Extract the (X, Y) coordinate from the center of the cell holding the provided text.  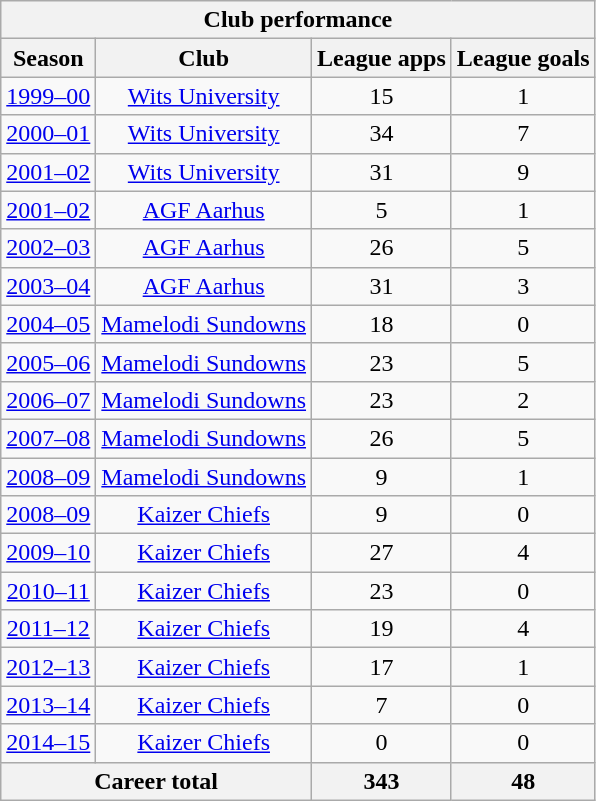
27 (382, 553)
League apps (382, 58)
Career total (156, 781)
2010–11 (48, 591)
2 (523, 400)
2011–12 (48, 629)
2014–15 (48, 743)
Club performance (298, 20)
2006–07 (48, 400)
3 (523, 286)
343 (382, 781)
15 (382, 96)
Season (48, 58)
2000–01 (48, 134)
48 (523, 781)
2004–05 (48, 324)
League goals (523, 58)
2007–08 (48, 438)
2005–06 (48, 362)
Club (204, 58)
2002–03 (48, 248)
2009–10 (48, 553)
19 (382, 629)
34 (382, 134)
2003–04 (48, 286)
2013–14 (48, 705)
18 (382, 324)
2012–13 (48, 667)
17 (382, 667)
1999–00 (48, 96)
